Return (x, y) of the center of cell containing provided text 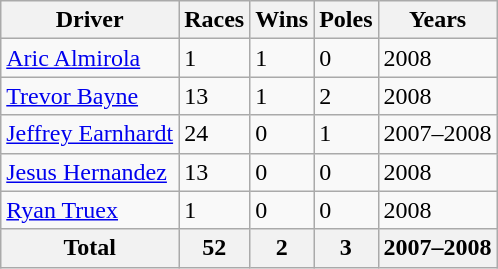
Jeffrey Earnhardt (90, 134)
3 (346, 248)
Poles (346, 20)
Trevor Bayne (90, 96)
Races (214, 20)
Total (90, 248)
Wins (282, 20)
Years (438, 20)
24 (214, 134)
Ryan Truex (90, 210)
Driver (90, 20)
Jesus Hernandez (90, 172)
52 (214, 248)
Aric Almirola (90, 58)
